Return (X, Y) of the center of cell containing provided text 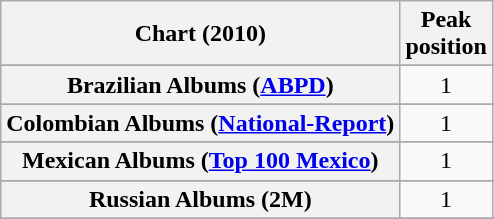
Peakposition (446, 34)
Brazilian Albums (ABPD) (200, 85)
Chart (2010) (200, 34)
Colombian Albums (National-Report) (200, 123)
Russian Albums (2M) (200, 199)
Mexican Albums (Top 100 Mexico) (200, 161)
